Output the [x, y] coordinate of the center of the cell containing the given text.  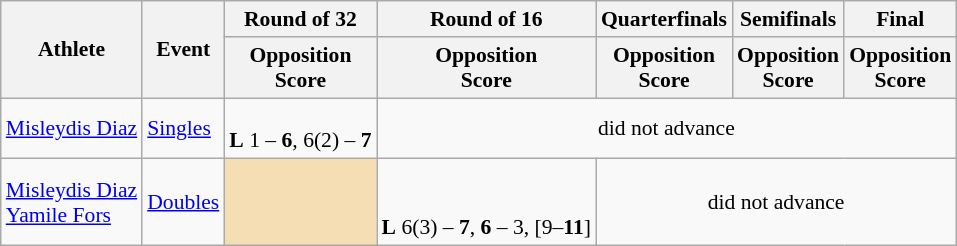
Misleydis DiazYamile Fors [72, 202]
Quarterfinals [664, 19]
Semifinals [788, 19]
Final [900, 19]
Round of 16 [486, 19]
Misleydis Diaz [72, 128]
L 1 – 6, 6(2) – 7 [300, 128]
Singles [183, 128]
Athlete [72, 50]
Doubles [183, 202]
Event [183, 50]
Round of 32 [300, 19]
L 6(3) – 7, 6 – 3, [9–11] [486, 202]
